Search for the cell housing the specified text and yield its (x, y) center coordinate. 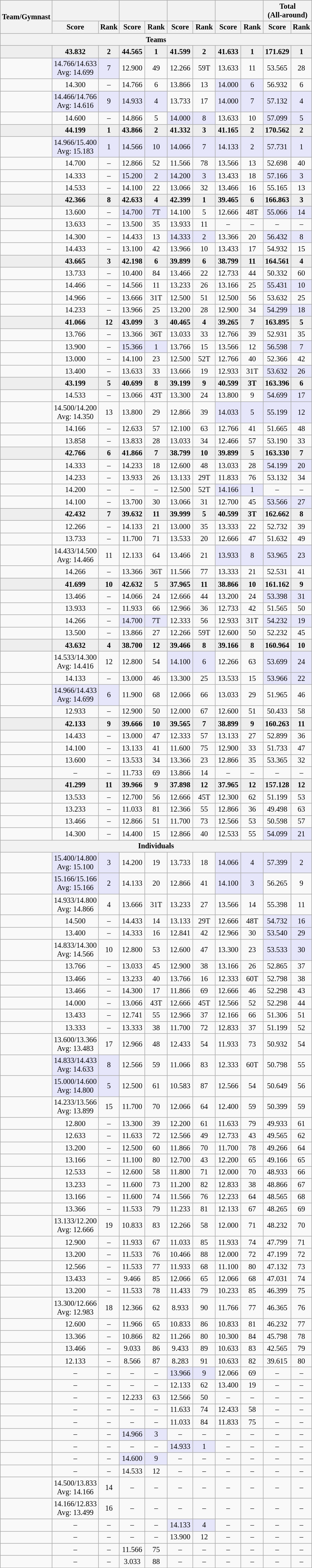
43.866 (132, 130)
38.700 (132, 645)
50.332 (277, 273)
39.615 (277, 1361)
48.565 (277, 1197)
43.099 (132, 322)
41.866 (132, 453)
163.895 (277, 322)
41.066 (75, 322)
41.299 (75, 785)
46.365 (277, 1308)
39.265 (228, 322)
52.531 (277, 572)
53.966 (277, 678)
50.798 (277, 1065)
53.132 (277, 478)
53.566 (277, 502)
Teams (156, 40)
12.100 (180, 429)
163.396 (277, 383)
14.466/14.766 Avg: 14.616 (75, 101)
50.649 (277, 1086)
Total(All-around) (287, 11)
11.966 (132, 1324)
40.699 (132, 383)
42.198 (132, 261)
55.199 (277, 412)
47.199 (277, 1254)
11.733 (132, 773)
15.400/14.800 Avg: 15.100 (75, 862)
14.500 (75, 921)
14.233/13.566 Avg: 13.899 (75, 1107)
14.433/14.500 Avg: 14.466 (75, 555)
14.966/14.433 Avg: 14.699 (75, 695)
42.565 (277, 1349)
43.832 (75, 52)
55.431 (277, 285)
14.500/13.833 Avg: 14.166 (75, 1487)
56.265 (277, 883)
57.099 (277, 118)
13.133/12.200 Avg: 12.666 (75, 1226)
45.798 (277, 1336)
52.899 (277, 736)
53.398 (277, 596)
54.199 (277, 466)
12.166 (228, 1015)
49.166 (277, 1160)
54.299 (277, 310)
51.632 (277, 539)
13.833 (132, 441)
42.133 (75, 724)
40.465 (180, 322)
47.799 (277, 1242)
55.066 (277, 212)
39.632 (132, 514)
44.565 (132, 52)
43.632 (75, 645)
55.398 (277, 905)
90 (204, 1308)
12.300 (228, 797)
50.598 (277, 821)
9.433 (180, 1349)
39.465 (228, 200)
43.665 (75, 261)
8.566 (132, 1361)
55.165 (277, 188)
47.031 (277, 1279)
54.099 (277, 834)
164.561 (277, 261)
56.598 (277, 347)
14.400 (132, 834)
56.932 (277, 85)
162.662 (277, 514)
38.899 (228, 724)
14.833/14.300 Avg: 14.566 (75, 950)
51.733 (277, 748)
53.699 (277, 662)
12.466 (228, 441)
89 (204, 1349)
13.600/13.366 Avg: 13.483 (75, 1044)
49.565 (277, 1136)
53.540 (277, 933)
160.964 (277, 645)
54.932 (277, 249)
48.265 (277, 1209)
56.432 (277, 237)
12.741 (132, 1015)
42.432 (75, 514)
51.306 (277, 1015)
157.128 (277, 785)
53.365 (277, 760)
11.266 (180, 1336)
54.699 (277, 395)
9.033 (132, 1349)
41.332 (180, 130)
48.866 (277, 1185)
11.433 (180, 1291)
15.000/14.600 Avg: 14.800 (75, 1086)
39.166 (228, 645)
13.700 (132, 502)
11.200 (180, 1185)
53.190 (277, 441)
54.232 (277, 621)
51.665 (277, 429)
14.466 (75, 285)
41.699 (75, 584)
41.599 (180, 52)
14.866 (132, 118)
50.932 (277, 1044)
10.233 (228, 1291)
11.900 (132, 695)
51.565 (277, 609)
54.732 (277, 921)
14.766/14.633 Avg: 14.699 (75, 68)
39.666 (132, 724)
14.033 (228, 412)
50.433 (277, 711)
15.200 (132, 176)
47.132 (277, 1267)
46.399 (277, 1291)
171.629 (277, 52)
44.199 (75, 130)
41.165 (228, 130)
49.498 (277, 809)
11.066 (180, 1065)
42.399 (180, 200)
12.841 (180, 933)
10.400 (132, 273)
170.562 (277, 130)
11.766 (228, 1308)
13.100 (132, 249)
52.366 (277, 359)
53.533 (277, 950)
51.965 (277, 695)
57.731 (277, 147)
161.162 (277, 584)
14.166/12.833 Avg: 13.499 (75, 1508)
52.865 (277, 966)
14.933/14.800 Avg: 14.866 (75, 905)
52.798 (277, 979)
8.933 (180, 1308)
53.965 (277, 555)
160.263 (277, 724)
52.232 (277, 633)
91 (204, 1361)
14.833/14.433 Avg: 14.633 (75, 1065)
13.858 (75, 441)
48.933 (277, 1172)
41.633 (228, 52)
43.199 (75, 383)
42.633 (132, 200)
166.863 (277, 200)
9.466 (132, 1279)
39.199 (180, 383)
37.898 (180, 785)
11.233 (180, 1209)
39.966 (132, 785)
3.033 (132, 1562)
8.283 (180, 1361)
52.698 (277, 163)
39.999 (180, 514)
53.565 (277, 68)
10.466 (180, 1254)
11.800 (180, 1172)
Team/Gymnast (26, 17)
50.399 (277, 1107)
39.565 (180, 724)
14.766 (132, 85)
38.866 (228, 584)
14.966/15.400 Avg: 15.183 (75, 147)
52.931 (277, 334)
10.300 (228, 1336)
39.466 (180, 645)
10.866 (132, 1336)
42.632 (132, 584)
Individuals (156, 846)
10.583 (180, 1086)
46.232 (277, 1324)
13.300/12.666 Avg: 12.983 (75, 1308)
12.400 (228, 1107)
163.330 (277, 453)
14.533/14.300 Avg: 14.416 (75, 662)
49.266 (277, 1148)
48.232 (277, 1226)
57.399 (277, 862)
15.166/15.166 Avg: 15.166 (75, 883)
52.732 (277, 527)
42.766 (75, 453)
42.366 (75, 200)
15.366 (132, 347)
57.166 (277, 176)
14.500/14.200 Avg: 14.350 (75, 412)
49.933 (277, 1124)
57.132 (277, 101)
